From the cell containing the given text, extract its center point as [X, Y] coordinate. 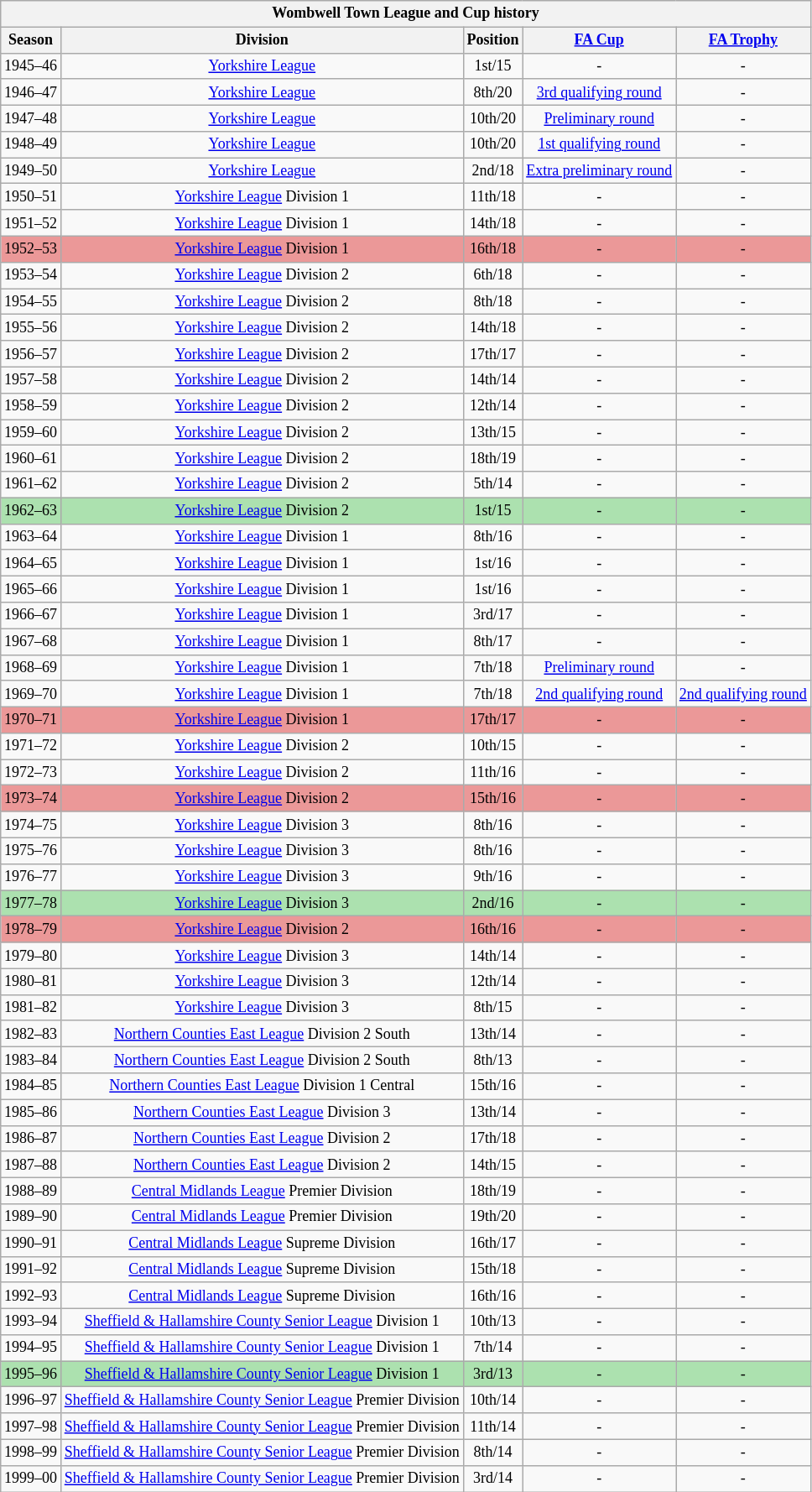
1970–71 [31, 720]
8th/20 [493, 92]
1949–50 [31, 171]
9th/16 [493, 876]
1981–82 [31, 1007]
1992–93 [31, 1296]
1997–98 [31, 1427]
Season [31, 40]
Position [493, 40]
17th/18 [493, 1138]
1978–79 [31, 930]
2nd/18 [493, 171]
1945–46 [31, 65]
1998–99 [31, 1452]
Extra preliminary round [599, 171]
3rd/14 [493, 1479]
1959–60 [31, 433]
10th/13 [493, 1321]
16th/17 [493, 1244]
FA Trophy [743, 40]
Division [262, 40]
1988–89 [31, 1190]
1953–54 [31, 275]
1980–81 [31, 982]
6th/18 [493, 275]
8th/15 [493, 1007]
1956–57 [31, 354]
1952–53 [31, 248]
7th/14 [493, 1348]
1969–70 [31, 693]
1968–69 [31, 668]
2nd/16 [493, 903]
1990–91 [31, 1244]
1979–80 [31, 955]
Northern Counties East League Division 3 [262, 1113]
1984–85 [31, 1086]
8th/14 [493, 1452]
1982–83 [31, 1034]
1977–78 [31, 903]
8th/18 [493, 302]
1996–97 [31, 1400]
10th/14 [493, 1400]
1973–74 [31, 799]
1986–87 [31, 1138]
19th/20 [493, 1217]
Wombwell Town League and Cup history [406, 13]
1946–47 [31, 92]
1957–58 [31, 379]
11th/16 [493, 772]
1954–55 [31, 302]
8th/17 [493, 641]
1994–95 [31, 1348]
1st qualifying round [599, 144]
11th/14 [493, 1427]
15th/18 [493, 1269]
3rd qualifying round [599, 92]
1987–88 [31, 1165]
1960–61 [31, 458]
1972–73 [31, 772]
1993–94 [31, 1321]
1955–56 [31, 327]
3rd/13 [493, 1375]
1975–76 [31, 851]
1958–59 [31, 406]
1961–62 [31, 485]
1966–67 [31, 616]
1976–77 [31, 876]
14th/15 [493, 1165]
8th/13 [493, 1061]
1989–90 [31, 1217]
1983–84 [31, 1061]
1951–52 [31, 223]
1995–96 [31, 1375]
1948–49 [31, 144]
1963–64 [31, 537]
11th/18 [493, 196]
13th/15 [493, 433]
16th/18 [493, 248]
1950–51 [31, 196]
1967–68 [31, 641]
FA Cup [599, 40]
3rd/17 [493, 616]
1965–66 [31, 589]
10th/15 [493, 747]
1964–65 [31, 562]
1991–92 [31, 1269]
5th/14 [493, 485]
Northern Counties East League Division 1 Central [262, 1086]
1947–48 [31, 117]
1962–63 [31, 510]
1985–86 [31, 1113]
1999–00 [31, 1479]
1971–72 [31, 747]
1974–75 [31, 824]
